Detect which cell encompasses the target text, then output its (x, y) center coordinate. 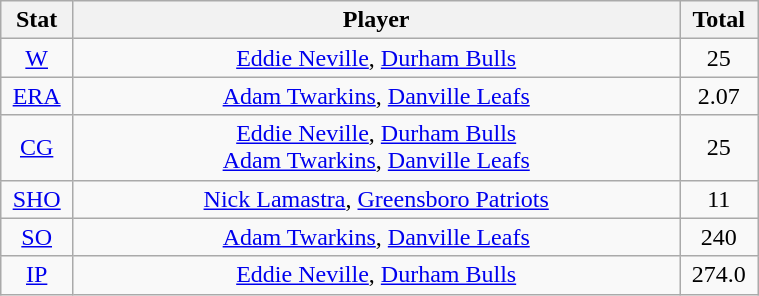
SO (37, 237)
W (37, 58)
CG (37, 148)
274.0 (719, 275)
Total (719, 20)
2.07 (719, 96)
Player (376, 20)
Nick Lamastra, Greensboro Patriots (376, 199)
IP (37, 275)
Eddie Neville, Durham Bulls Adam Twarkins, Danville Leafs (376, 148)
11 (719, 199)
ERA (37, 96)
Stat (37, 20)
SHO (37, 199)
240 (719, 237)
